Identify which cell holds the provided text, then report its (x, y) central coordinate. 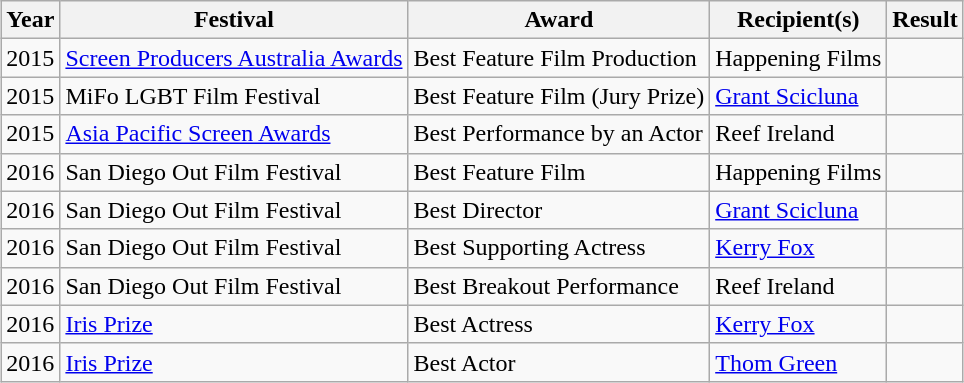
Best Feature Film (559, 172)
Best Director (559, 210)
MiFo LGBT Film Festival (234, 96)
Best Feature Film Production (559, 58)
Best Supporting Actress (559, 248)
Year (30, 20)
Best Actor (559, 362)
Recipient(s) (798, 20)
Result (925, 20)
Best Actress (559, 324)
Festival (234, 20)
Award (559, 20)
Thom Green (798, 362)
Best Feature Film (Jury Prize) (559, 96)
Best Performance by an Actor (559, 134)
Asia Pacific Screen Awards (234, 134)
Best Breakout Performance (559, 286)
Screen Producers Australia Awards (234, 58)
